Scan for the cell matching the given text and deliver its (X, Y) coordinate at center. 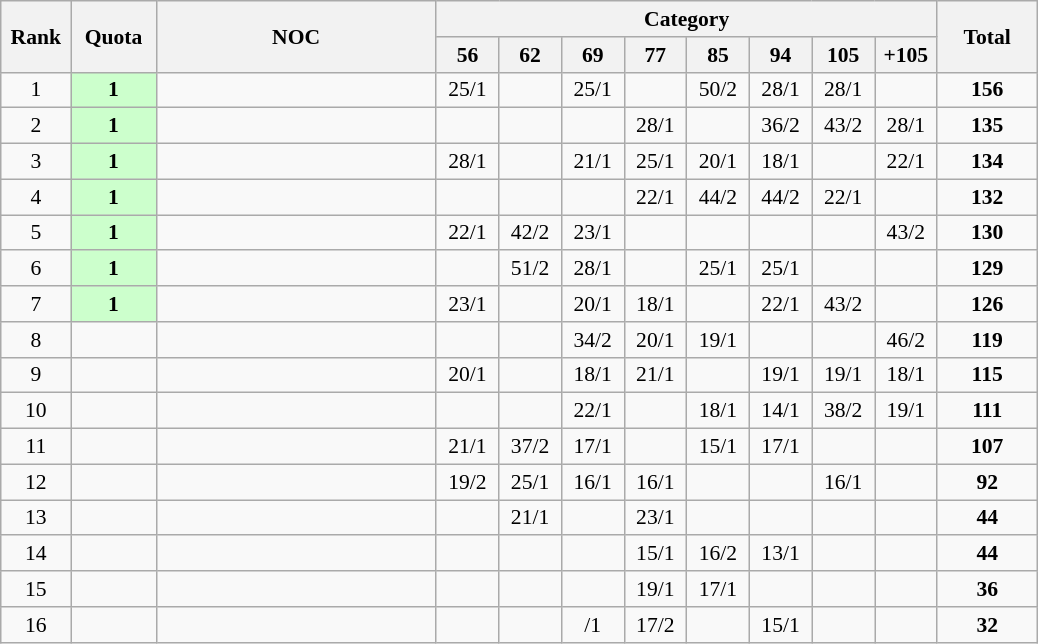
62 (530, 55)
37/2 (530, 447)
135 (987, 126)
126 (987, 304)
156 (987, 90)
32 (987, 625)
34/2 (592, 340)
111 (987, 411)
2 (36, 126)
36 (987, 589)
16 (36, 625)
132 (987, 197)
13 (36, 518)
115 (987, 375)
9 (36, 375)
10 (36, 411)
85 (718, 55)
11 (36, 447)
Total (987, 36)
129 (987, 269)
46/2 (906, 340)
4 (36, 197)
/1 (592, 625)
105 (844, 55)
14/1 (780, 411)
51/2 (530, 269)
+105 (906, 55)
17/2 (656, 625)
7 (36, 304)
107 (987, 447)
19/2 (468, 482)
Quota (114, 36)
69 (592, 55)
38/2 (844, 411)
NOC (296, 36)
5 (36, 233)
Category (686, 19)
8 (36, 340)
119 (987, 340)
50/2 (718, 90)
92 (987, 482)
94 (780, 55)
3 (36, 162)
16/2 (718, 554)
42/2 (530, 233)
36/2 (780, 126)
Rank (36, 36)
77 (656, 55)
12 (36, 482)
134 (987, 162)
56 (468, 55)
130 (987, 233)
14 (36, 554)
15 (36, 589)
13/1 (780, 554)
6 (36, 269)
